Capture the cell that displays the provided text and extract its [x, y] central coordinate. 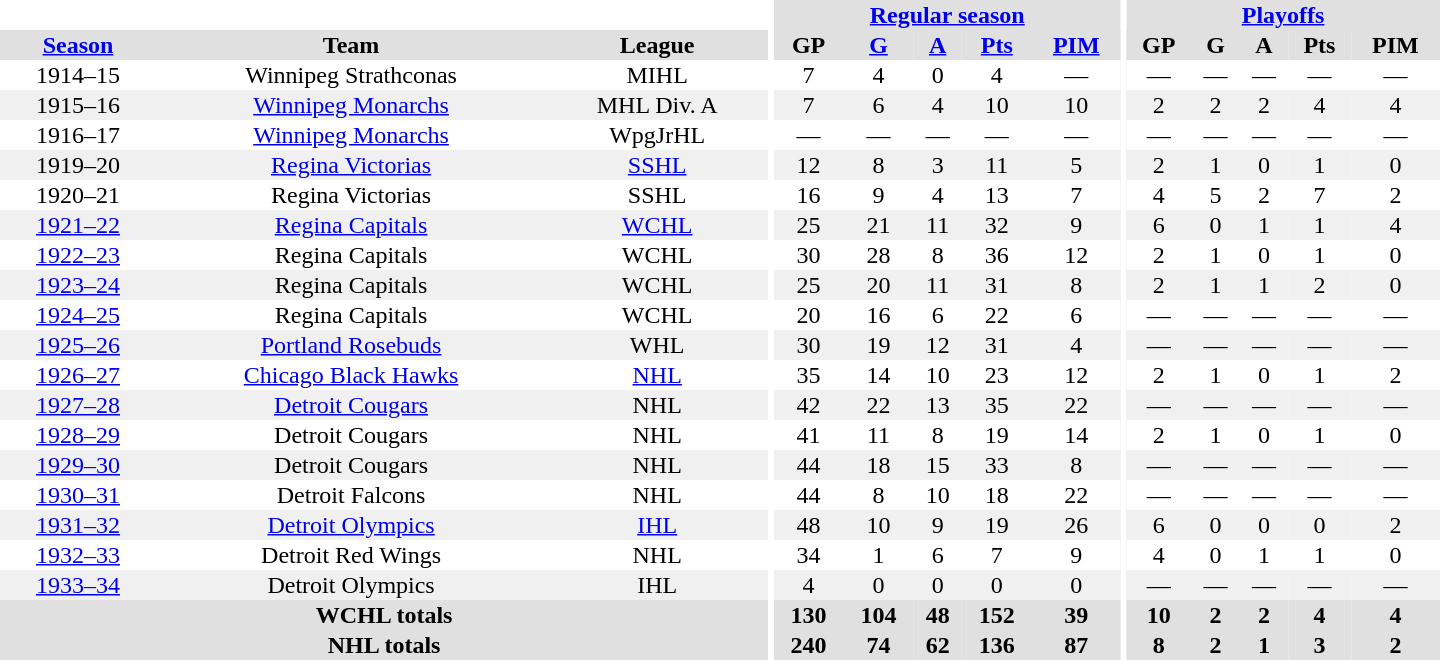
74 [879, 645]
1932–33 [78, 555]
33 [997, 465]
136 [997, 645]
Regular season [948, 15]
15 [937, 465]
36 [997, 255]
42 [809, 405]
1924–25 [78, 315]
WCHL totals [384, 615]
62 [937, 645]
41 [809, 435]
1927–28 [78, 405]
87 [1076, 645]
MHL Div. A [657, 105]
1933–34 [78, 585]
Detroit Falcons [351, 495]
1922–23 [78, 255]
Playoffs [1283, 15]
Portland Rosebuds [351, 345]
1931–32 [78, 525]
Winnipeg Strathconas [351, 75]
1915–16 [78, 105]
1914–15 [78, 75]
Season [78, 45]
1920–21 [78, 195]
WHL [657, 345]
MIHL [657, 75]
1916–17 [78, 135]
32 [997, 225]
104 [879, 615]
Team [351, 45]
League [657, 45]
1923–24 [78, 285]
130 [809, 615]
26 [1076, 525]
21 [879, 225]
1926–27 [78, 375]
Detroit Red Wings [351, 555]
240 [809, 645]
1921–22 [78, 225]
39 [1076, 615]
1929–30 [78, 465]
1925–26 [78, 345]
1919–20 [78, 165]
NHL totals [384, 645]
1928–29 [78, 435]
152 [997, 615]
Chicago Black Hawks [351, 375]
34 [809, 555]
WpgJrHL [657, 135]
23 [997, 375]
1930–31 [78, 495]
28 [879, 255]
